Scan for the cell matching the given text and deliver its (x, y) coordinate at center. 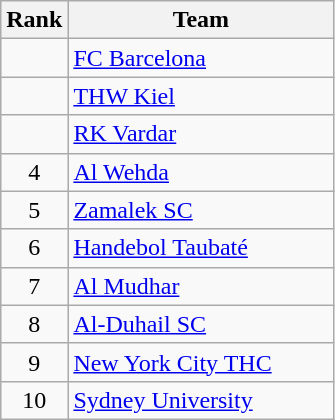
10 (34, 400)
Al Mudhar (201, 286)
7 (34, 286)
Zamalek SC (201, 210)
New York City THC (201, 362)
Al Wehda (201, 172)
4 (34, 172)
8 (34, 324)
Team (201, 20)
5 (34, 210)
THW Kiel (201, 96)
FC Barcelona (201, 58)
Rank (34, 20)
6 (34, 248)
RK Vardar (201, 134)
9 (34, 362)
Al-Duhail SC (201, 324)
Handebol Taubaté (201, 248)
Sydney University (201, 400)
